Return the [x, y] coordinate for the center point of the cell that contains the specified text.  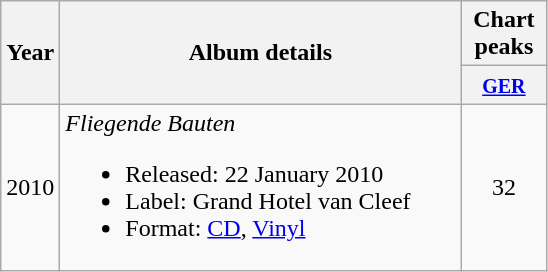
2010 [30, 188]
Year [30, 52]
Fliegende BautenReleased: 22 January 2010Label: Grand Hotel van CleefFormat: CD, Vinyl [260, 188]
GER [504, 85]
32 [504, 188]
Album details [260, 52]
Chart peaks [504, 34]
